Search for the cell housing the specified text and yield its (X, Y) center coordinate. 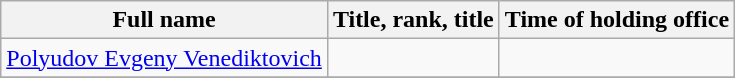
Time of holding office (616, 20)
Polyudov Evgeny Venediktovich (164, 58)
Full name (164, 20)
Title, rank, title (413, 20)
